Capture the cell that displays the provided text and extract its [x, y] central coordinate. 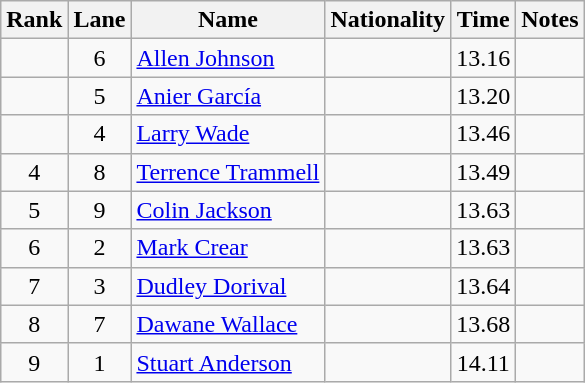
Terrence Trammell [228, 172]
Allen Johnson [228, 58]
13.64 [484, 286]
1 [100, 362]
Time [484, 20]
13.46 [484, 134]
Nationality [388, 20]
Stuart Anderson [228, 362]
13.68 [484, 324]
13.20 [484, 96]
Name [228, 20]
Anier García [228, 96]
13.16 [484, 58]
Mark Crear [228, 248]
Larry Wade [228, 134]
Dawane Wallace [228, 324]
Dudley Dorival [228, 286]
Notes [550, 20]
13.49 [484, 172]
2 [100, 248]
Rank [34, 20]
Lane [100, 20]
3 [100, 286]
Colin Jackson [228, 210]
14.11 [484, 362]
